Find where the given text appears and provide that cell's center as (X, Y) coordinate. 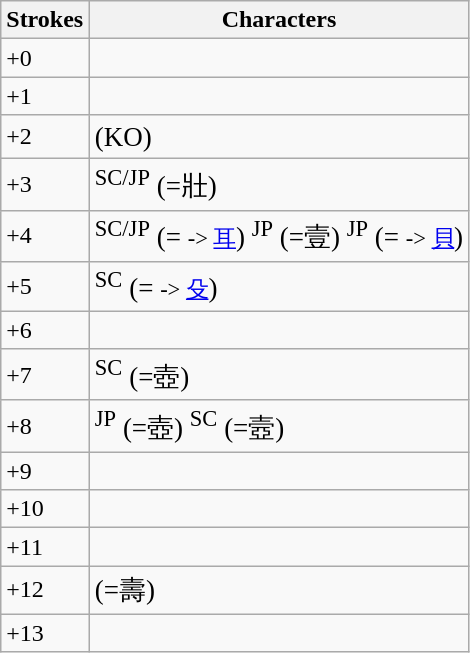
+12 (45, 590)
+13 (45, 633)
SC (= -> 殳) (279, 286)
(KO) (279, 137)
(=壽) (279, 590)
+1 (45, 96)
+2 (45, 137)
+6 (45, 330)
+9 (45, 471)
+10 (45, 509)
SC/JP (= -> 耳) JP (=壹) JP (= -> 貝) (279, 236)
+3 (45, 184)
SC/JP (=壯) (279, 184)
JP (=壺) SC (=壼) (279, 426)
SC (=壺) (279, 374)
+4 (45, 236)
Characters (279, 20)
+7 (45, 374)
+11 (45, 547)
+5 (45, 286)
Strokes (45, 20)
+8 (45, 426)
+0 (45, 58)
